Capture the cell that displays the provided text and extract its [x, y] central coordinate. 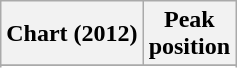
Peakposition [189, 34]
Chart (2012) [72, 34]
